Capture the cell that displays the provided text and extract its [x, y] central coordinate. 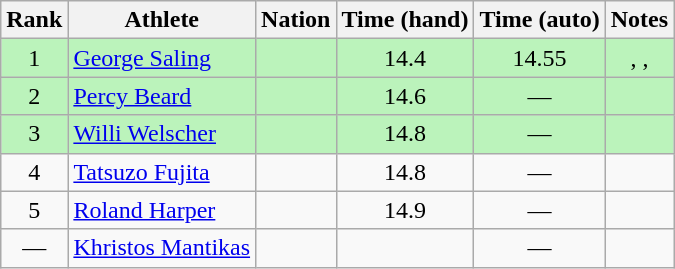
, , [639, 58]
14.4 [405, 58]
Athlete [162, 20]
Tatsuzo Fujita [162, 172]
Willi Welscher [162, 134]
5 [34, 210]
Roland Harper [162, 210]
Time (hand) [405, 20]
4 [34, 172]
1 [34, 58]
3 [34, 134]
Percy Beard [162, 96]
14.9 [405, 210]
Rank [34, 20]
Nation [296, 20]
14.55 [540, 58]
George Saling [162, 58]
Khristos Mantikas [162, 248]
Time (auto) [540, 20]
Notes [639, 20]
2 [34, 96]
14.6 [405, 96]
